Determine the (x, y) coordinate at the center of the cell enclosing the given text.  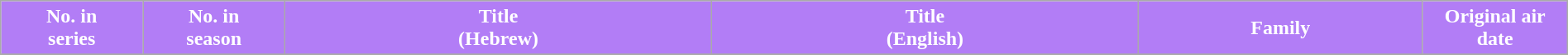
Original air date (1495, 28)
Title(English) (925, 28)
No. inseries (72, 28)
No. inseason (214, 28)
Family (1280, 28)
Title(Hebrew) (499, 28)
